Output the (X, Y) coordinate of the center of the cell containing the given text.  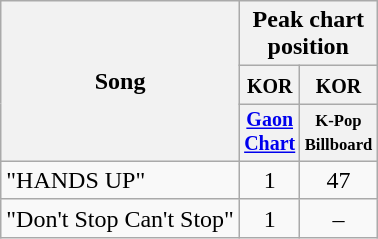
Song (120, 82)
47 (338, 180)
Peak chart position (308, 34)
K-Pop Billboard (338, 132)
"HANDS UP" (120, 180)
Gaon Chart (270, 132)
"Don't Stop Can't Stop" (120, 218)
– (338, 218)
